Return [X, Y] of the center of cell containing provided text 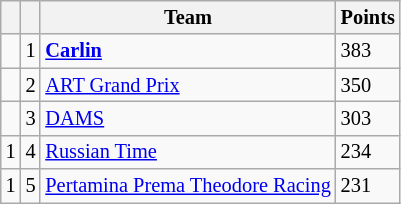
2 [31, 85]
Russian Time [188, 152]
383 [368, 51]
ART Grand Prix [188, 85]
Points [368, 17]
234 [368, 152]
Team [188, 17]
5 [31, 186]
231 [368, 186]
3 [31, 118]
350 [368, 85]
Pertamina Prema Theodore Racing [188, 186]
Carlin [188, 51]
303 [368, 118]
4 [31, 152]
DAMS [188, 118]
